Search for the cell housing the specified text and yield its [x, y] center coordinate. 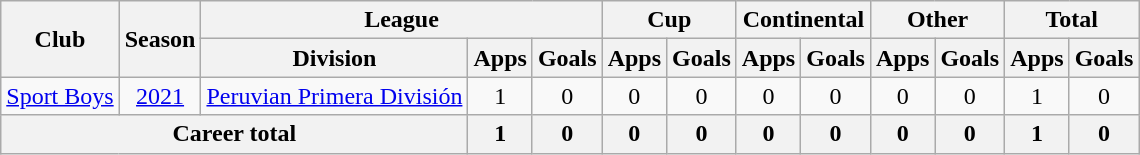
Division [334, 58]
Continental [803, 20]
Sport Boys [60, 96]
2021 [160, 96]
Career total [234, 134]
Cup [669, 20]
League [402, 20]
Total [1072, 20]
Other [937, 20]
Club [60, 39]
Season [160, 39]
Peruvian Primera División [334, 96]
